Return the (x, y) coordinate for the center point of the cell that contains the specified text.  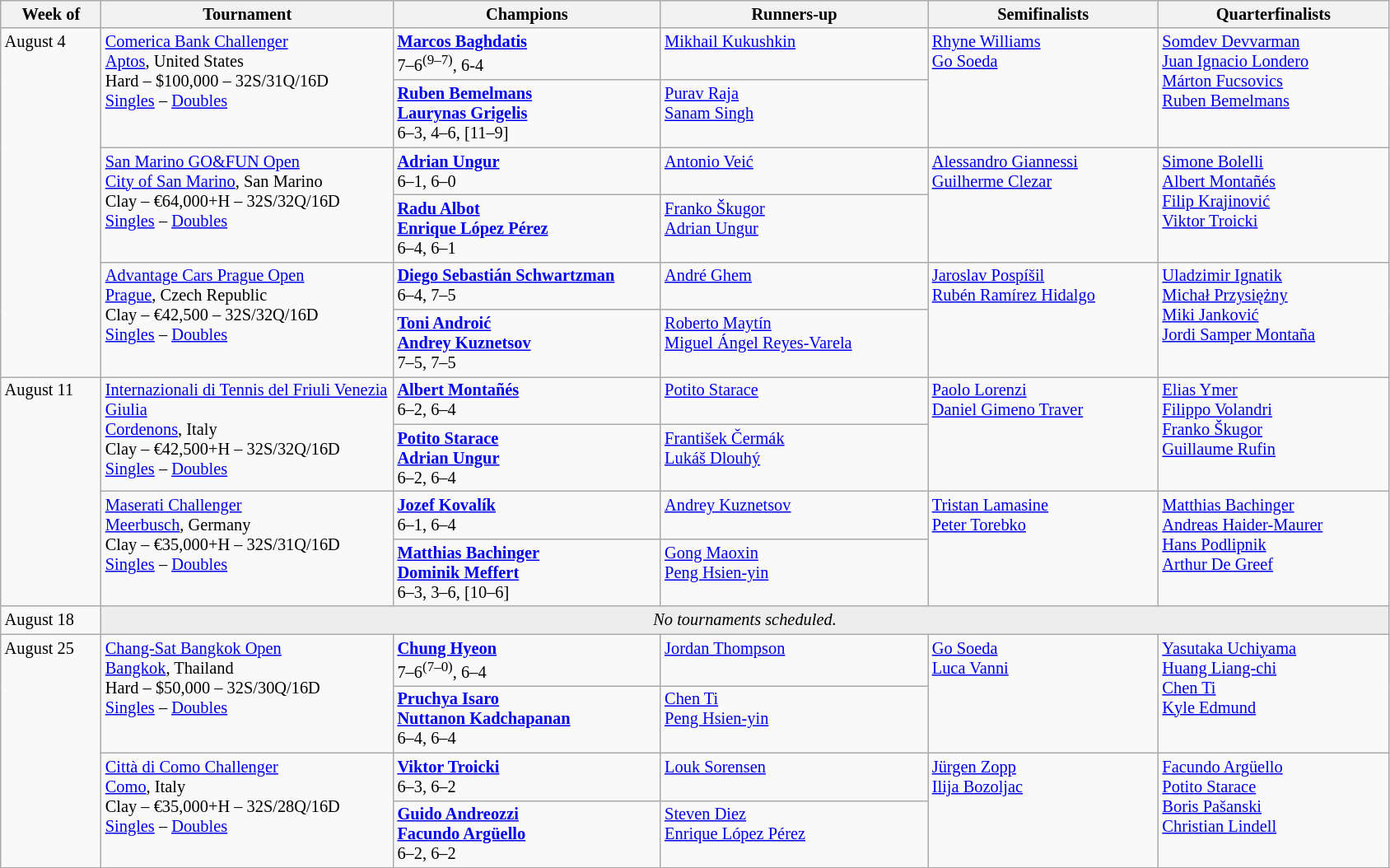
Semifinalists (1043, 14)
Chang-Sat Bangkok Open Bangkok, Thailand Hard – $50,000 – 32S/30Q/16D Singles – Doubles (247, 693)
Tournament (247, 14)
Maserati Challenger Meerbusch, Germany Clay – €35,000+H – 32S/31Q/16D Singles – Doubles (247, 548)
Matthias Bachinger Dominik Meffert 6–3, 3–6, [10–6] (527, 572)
Ruben Bemelmans Laurynas Grigelis 6–3, 4–6, [11–9] (527, 114)
Mikhail Kukushkin (794, 54)
Facundo Argüello Potito Starace Boris Pašanski Christian Lindell (1274, 810)
André Ghem (794, 286)
Albert Montañés6–2, 6–4 (527, 400)
Jaroslav Pospíšil Rubén Ramírez Hidalgo (1043, 320)
Matthias Bachinger Andreas Haider-Maurer Hans Podlipnik Arthur De Greef (1274, 548)
Diego Sebastián Schwartzman6–4, 7–5 (527, 286)
Jordan Thompson (794, 660)
August 18 (51, 620)
Tristan Lamasine Peter Torebko (1043, 548)
Chung Hyeon 7–6(7–0), 6–4 (527, 660)
Alessandro Giannessi Guilherme Clezar (1043, 204)
Comerica Bank Challenger Aptos, United States Hard – $100,000 – 32S/31Q/16D Singles – Doubles (247, 87)
Champions (527, 14)
Antonio Veić (794, 171)
Internazionali di Tennis del Friuli Venezia Giulia Cordenons, Italy Clay – €42,500+H – 32S/32Q/16D Singles – Doubles (247, 433)
Jürgen Zopp Ilija Bozoljac (1043, 810)
Paolo Lorenzi Daniel Gimeno Traver (1043, 433)
No tournaments scheduled. (744, 620)
Advantage Cars Prague Open Prague, Czech Republic Clay – €42,500 – 32S/32Q/16D Singles – Doubles (247, 320)
Potito Starace Adrian Ungur6–2, 6–4 (527, 458)
Louk Sorensen (794, 777)
Yasutaka Uchiyama Huang Liang-chi Chen Ti Kyle Edmund (1274, 693)
Rhyne Williams Go Soeda (1043, 87)
Andrey Kuznetsov (794, 516)
Steven Diez Enrique López Pérez (794, 834)
Runners-up (794, 14)
Marcos Baghdatis7–6(9–7), 6-4 (527, 54)
Purav Raja Sanam Singh (794, 114)
Potito Starace (794, 400)
San Marino GO&FUN Open City of San Marino, San Marino Clay – €64,000+H – 32S/32Q/16D Singles – Doubles (247, 204)
Jozef Kovalík 6–1, 6–4 (527, 516)
August 25 (51, 751)
August 11 (51, 491)
Gong Maoxin Peng Hsien-yin (794, 572)
Viktor Troicki 6–3, 6–2 (527, 777)
František Čermák Lukáš Dlouhý (794, 458)
Go Soeda Luca Vanni (1043, 693)
Elias Ymer Filippo Volandri Franko Škugor Guillaume Rufin (1274, 433)
Adrian Ungur6–1, 6–0 (527, 171)
Simone Bolelli Albert Montañés Filip Krajinović Viktor Troicki (1274, 204)
Radu Albot Enrique López Pérez6–4, 6–1 (527, 228)
Chen Ti Peng Hsien-yin (794, 719)
Week of (51, 14)
Roberto Maytín Miguel Ángel Reyes-Varela (794, 343)
Quarterfinalists (1274, 14)
Guido Andreozzi Facundo Argüello 6–2, 6–2 (527, 834)
Uladzimir Ignatik Michał Przysiężny Miki Janković Jordi Samper Montaña (1274, 320)
Pruchya Isaro Nuttanon Kadchapanan 6–4, 6–4 (527, 719)
August 4 (51, 203)
Toni Androić Andrey Kuznetsov7–5, 7–5 (527, 343)
Città di Como Challenger Como, Italy Clay – €35,000+H – 32S/28Q/16D Singles – Doubles (247, 810)
Somdev Devvarman Juan Ignacio Londero Márton Fucsovics Ruben Bemelmans (1274, 87)
Franko Škugor Adrian Ungur (794, 228)
